From the cell containing the given text, extract its center point as [X, Y] coordinate. 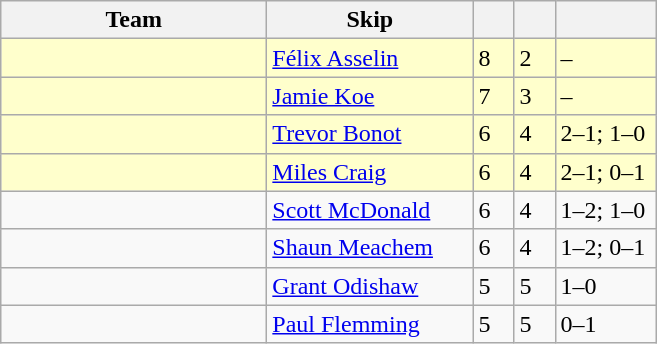
Paul Flemming [370, 324]
Skip [370, 20]
Jamie Koe [370, 96]
1–0 [606, 286]
2–1; 0–1 [606, 172]
2 [534, 58]
1–2; 0–1 [606, 248]
7 [494, 96]
0–1 [606, 324]
Grant Odishaw [370, 286]
Team [134, 20]
2–1; 1–0 [606, 134]
3 [534, 96]
1–2; 1–0 [606, 210]
8 [494, 58]
Trevor Bonot [370, 134]
Shaun Meachem [370, 248]
Félix Asselin [370, 58]
Scott McDonald [370, 210]
Miles Craig [370, 172]
